Search for the cell housing the specified text and yield its (X, Y) center coordinate. 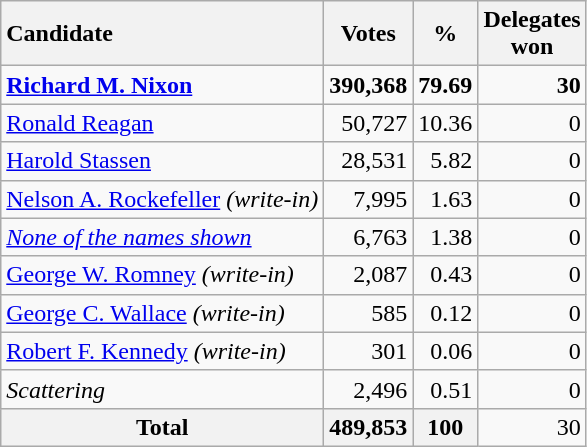
0.43 (446, 275)
0.51 (446, 389)
6,763 (368, 237)
Ronald Reagan (162, 123)
100 (446, 427)
2,496 (368, 389)
7,995 (368, 199)
Richard M. Nixon (162, 85)
50,727 (368, 123)
None of the names shown (162, 237)
1.38 (446, 237)
10.36 (446, 123)
1.63 (446, 199)
Total (162, 427)
Nelson A. Rockefeller (write-in) (162, 199)
Votes (368, 34)
79.69 (446, 85)
5.82 (446, 161)
301 (368, 351)
Delegateswon (532, 34)
28,531 (368, 161)
585 (368, 313)
0.12 (446, 313)
George W. Romney (write-in) (162, 275)
489,853 (368, 427)
George C. Wallace (write-in) (162, 313)
Candidate (162, 34)
2,087 (368, 275)
0.06 (446, 351)
% (446, 34)
Scattering (162, 389)
Harold Stassen (162, 161)
Robert F. Kennedy (write-in) (162, 351)
390,368 (368, 85)
